Find where the given text appears and provide that cell's center as (x, y) coordinate. 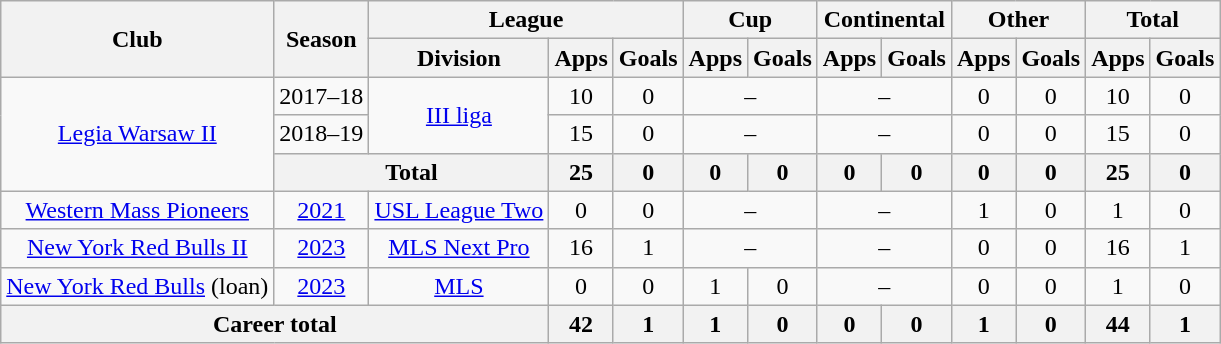
III liga (459, 115)
42 (581, 324)
USL League Two (459, 210)
Club (138, 39)
Western Mass Pioneers (138, 210)
Season (322, 39)
MLS (459, 286)
Other (1018, 20)
Cup (750, 20)
44 (1118, 324)
New York Red Bulls II (138, 248)
2021 (322, 210)
Division (459, 58)
League (526, 20)
New York Red Bulls (loan) (138, 286)
2018–19 (322, 134)
Legia Warsaw II (138, 134)
Career total (275, 324)
2017–18 (322, 96)
MLS Next Pro (459, 248)
Continental (884, 20)
